Return the (x, y) coordinate for the center point of the cell that contains the specified text.  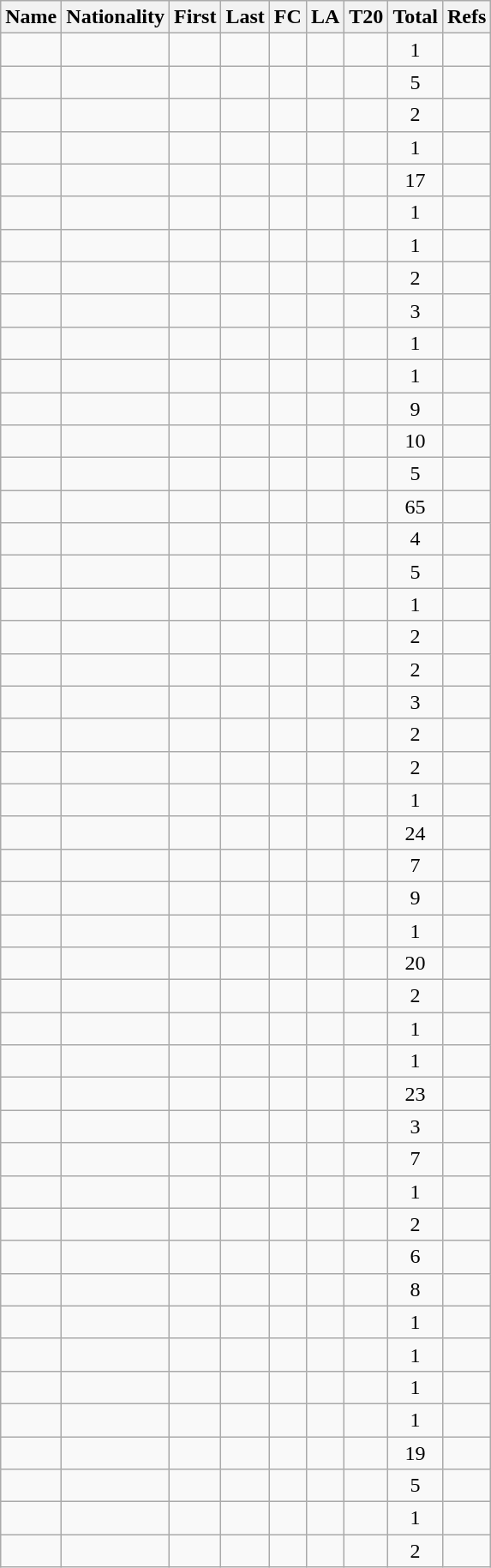
17 (416, 180)
FC (288, 17)
T20 (367, 17)
23 (416, 1094)
LA (325, 17)
Name (31, 17)
First (195, 17)
24 (416, 832)
Nationality (116, 17)
Refs (466, 17)
Total (416, 17)
4 (416, 539)
20 (416, 964)
6 (416, 1257)
19 (416, 1453)
10 (416, 442)
Last (245, 17)
65 (416, 507)
8 (416, 1289)
